Provide the (X, Y) coordinate of the cell's center where the given text is located.  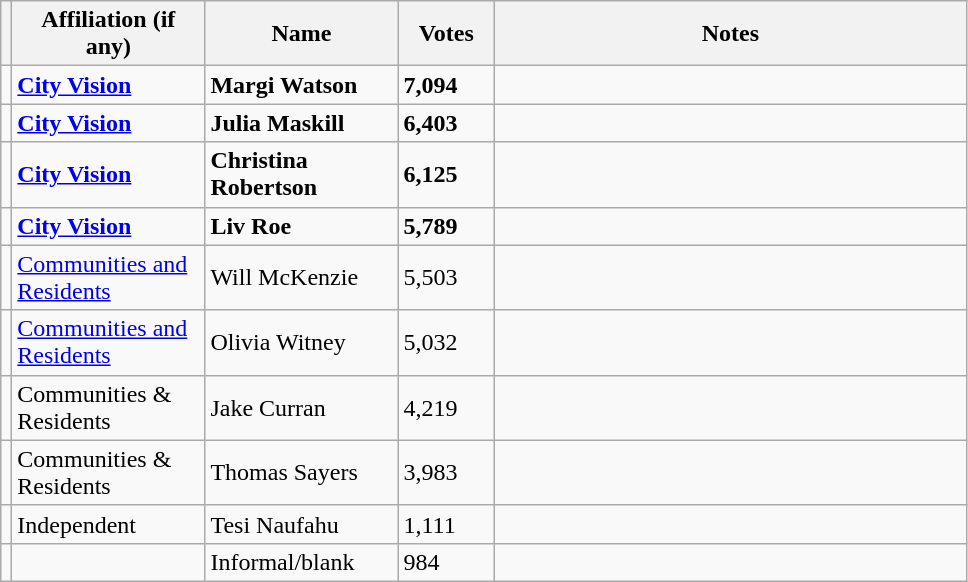
984 (446, 562)
4,219 (446, 408)
Votes (446, 34)
Independent (108, 524)
5,503 (446, 278)
Jake Curran (302, 408)
7,094 (446, 85)
Julia Maskill (302, 123)
Liv Roe (302, 226)
Margi Watson (302, 85)
Thomas Sayers (302, 472)
Will McKenzie (302, 278)
Affiliation (if any) (108, 34)
6,403 (446, 123)
3,983 (446, 472)
Notes (731, 34)
Name (302, 34)
6,125 (446, 174)
5,789 (446, 226)
Tesi Naufahu (302, 524)
Olivia Witney (302, 342)
5,032 (446, 342)
Informal/blank (302, 562)
Christina Robertson (302, 174)
1,111 (446, 524)
